Return the [x, y] coordinate for the center point of the cell that contains the specified text.  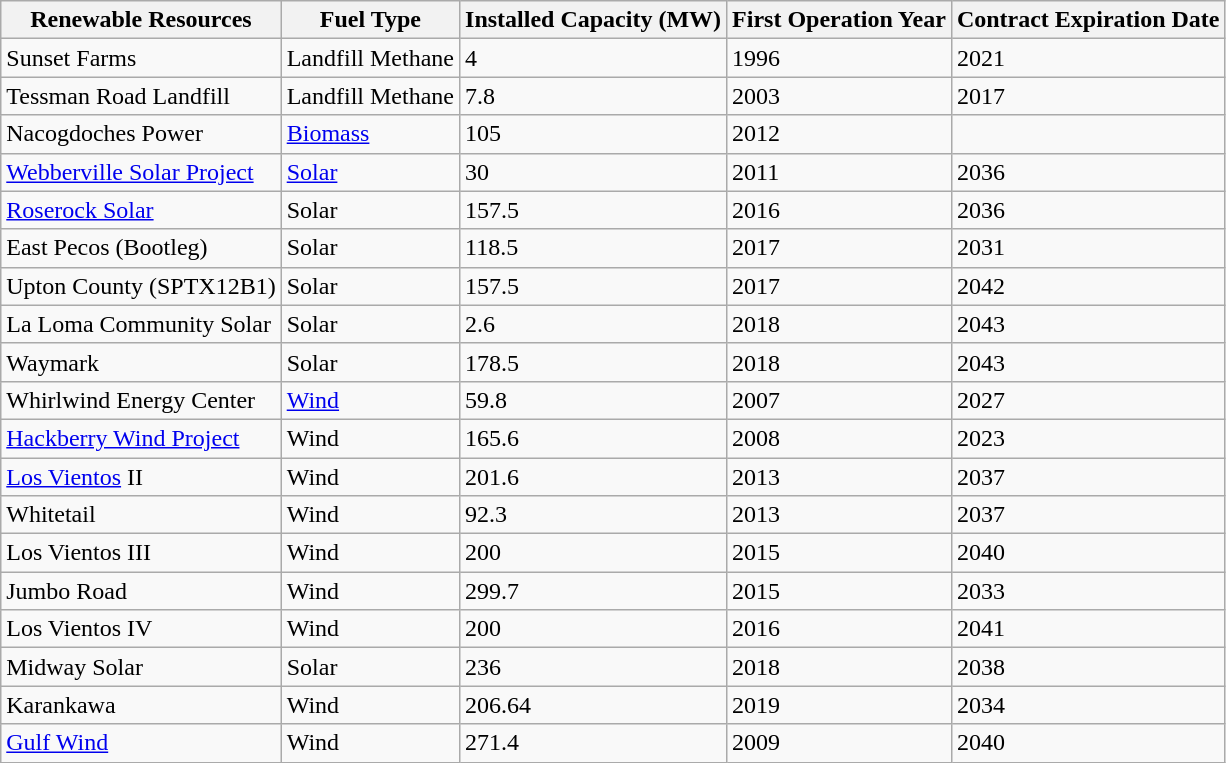
2.6 [594, 324]
2019 [840, 705]
Gulf Wind [141, 743]
Midway Solar [141, 667]
2042 [1088, 286]
92.3 [594, 515]
2021 [1088, 58]
Los Vientos IV [141, 629]
59.8 [594, 400]
Whirlwind Energy Center [141, 400]
4 [594, 58]
1996 [840, 58]
Los Vientos II [141, 477]
2011 [840, 172]
La Loma Community Solar [141, 324]
2034 [1088, 705]
2027 [1088, 400]
2041 [1088, 629]
Biomass [370, 134]
236 [594, 667]
Sunset Farms [141, 58]
201.6 [594, 477]
Whitetail [141, 515]
271.4 [594, 743]
165.6 [594, 438]
2008 [840, 438]
Upton County (SPTX12B1) [141, 286]
First Operation Year [840, 20]
Hackberry Wind Project [141, 438]
2023 [1088, 438]
Tessman Road Landfill [141, 96]
Los Vientos III [141, 553]
Installed Capacity (MW) [594, 20]
299.7 [594, 591]
2003 [840, 96]
Renewable Resources [141, 20]
2009 [840, 743]
178.5 [594, 362]
2012 [840, 134]
Nacogdoches Power [141, 134]
2031 [1088, 248]
East Pecos (Bootleg) [141, 248]
7.8 [594, 96]
Jumbo Road [141, 591]
105 [594, 134]
Fuel Type [370, 20]
Roserock Solar [141, 210]
2038 [1088, 667]
Contract Expiration Date [1088, 20]
118.5 [594, 248]
2033 [1088, 591]
Karankawa [141, 705]
206.64 [594, 705]
30 [594, 172]
Webberville Solar Project [141, 172]
2007 [840, 400]
Waymark [141, 362]
